Scan for the cell matching the given text and deliver its [X, Y] coordinate at center. 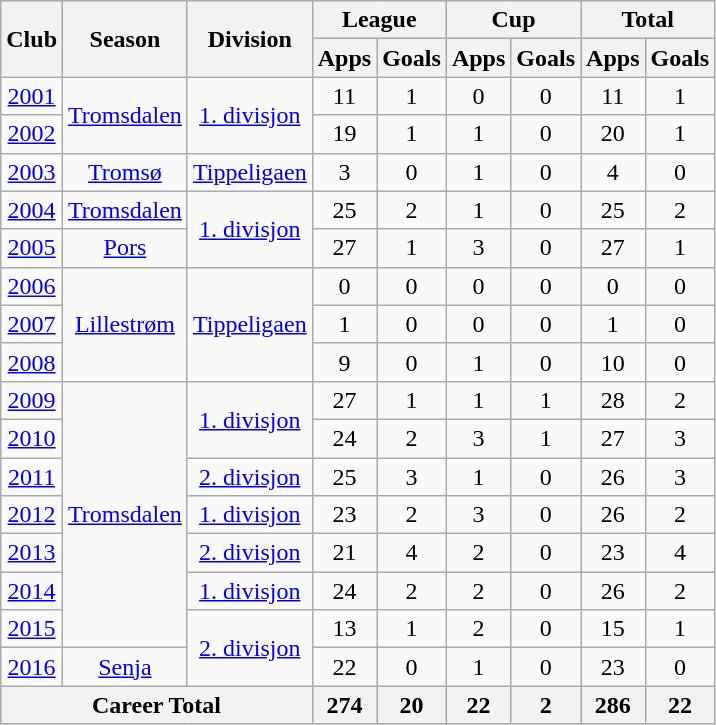
286 [613, 705]
Total [648, 20]
15 [613, 629]
2011 [32, 477]
13 [344, 629]
2008 [32, 362]
2015 [32, 629]
2014 [32, 591]
Career Total [156, 705]
Tromsø [126, 172]
Pors [126, 248]
2005 [32, 248]
274 [344, 705]
19 [344, 134]
League [379, 20]
2003 [32, 172]
2012 [32, 515]
10 [613, 362]
2004 [32, 210]
2002 [32, 134]
2013 [32, 553]
Cup [513, 20]
9 [344, 362]
2009 [32, 400]
21 [344, 553]
2001 [32, 96]
2006 [32, 286]
Season [126, 39]
Club [32, 39]
2007 [32, 324]
28 [613, 400]
2016 [32, 667]
Division [250, 39]
2010 [32, 438]
Senja [126, 667]
Lillestrøm [126, 324]
